Output the (X, Y) coordinate of the center of the cell containing the given text.  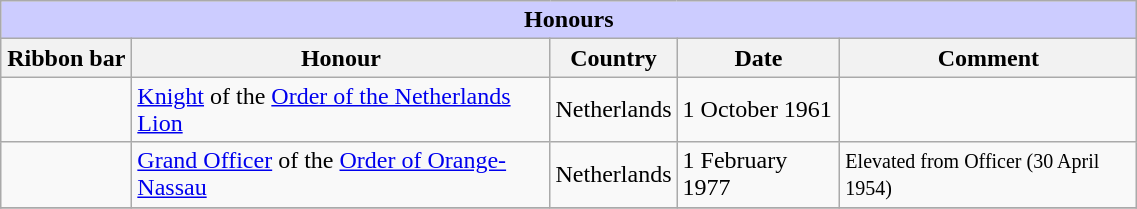
1 February 1977 (758, 174)
Honour (341, 58)
Knight of the Order of the Netherlands Lion (341, 110)
Date (758, 58)
Grand Officer of the Order of Orange-Nassau (341, 174)
Elevated from Officer (30 April 1954) (988, 174)
Comment (988, 58)
Ribbon bar (66, 58)
Honours (569, 20)
Country (614, 58)
1 October 1961 (758, 110)
